Return [x, y] of the center of cell containing provided text 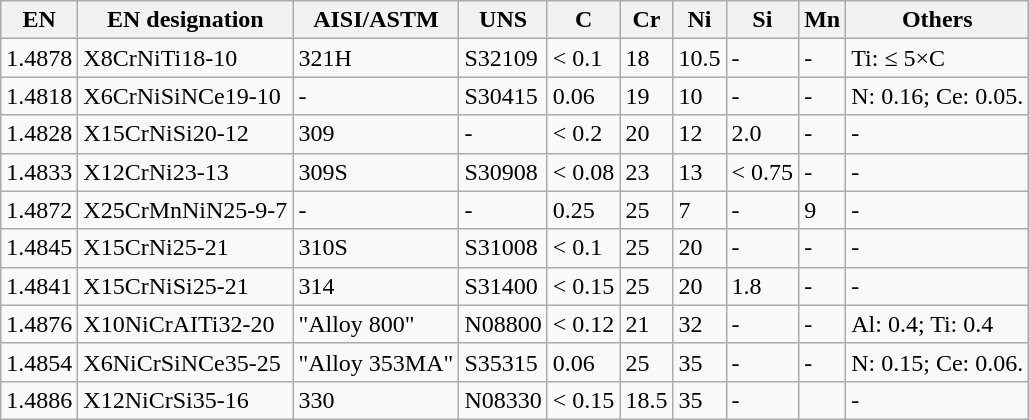
N: 0.16; Ce: 0.05. [938, 96]
< 0.2 [584, 134]
X10NiCrAITi32-20 [186, 324]
"Alloy 800" [376, 324]
Ti: ≤ 5×C [938, 58]
S32109 [503, 58]
23 [646, 172]
S35315 [503, 362]
X25CrMnNiN25-9-7 [186, 210]
S31400 [503, 286]
"Alloy 353MA" [376, 362]
< 0.12 [584, 324]
Mn [822, 20]
EN [40, 20]
309 [376, 134]
19 [646, 96]
10.5 [700, 58]
Ni [700, 20]
C [584, 20]
X15CrNi25-21 [186, 248]
EN designation [186, 20]
1.4818 [40, 96]
1.4845 [40, 248]
N08800 [503, 324]
321H [376, 58]
0.25 [584, 210]
1.4841 [40, 286]
1.4828 [40, 134]
X6CrNiSiNCe19-10 [186, 96]
1.4876 [40, 324]
X12NiCrSi35-16 [186, 400]
310S [376, 248]
S30415 [503, 96]
18.5 [646, 400]
Si [762, 20]
13 [700, 172]
1.8 [762, 286]
32 [700, 324]
< 0.75 [762, 172]
X8CrNiTi18-10 [186, 58]
1.4833 [40, 172]
Others [938, 20]
< 0.08 [584, 172]
2.0 [762, 134]
UNS [503, 20]
7 [700, 210]
X6NiCrSiNCe35-25 [186, 362]
314 [376, 286]
X15CrNiSi20-12 [186, 134]
9 [822, 210]
AISI/ASTM [376, 20]
12 [700, 134]
10 [700, 96]
21 [646, 324]
330 [376, 400]
1.4886 [40, 400]
X15CrNiSi25-21 [186, 286]
S30908 [503, 172]
1.4854 [40, 362]
N: 0.15; Ce: 0.06. [938, 362]
N08330 [503, 400]
S31008 [503, 248]
1.4878 [40, 58]
X12CrNi23-13 [186, 172]
18 [646, 58]
1.4872 [40, 210]
Al: 0.4; Ti: 0.4 [938, 324]
Cr [646, 20]
309S [376, 172]
